Capture the cell that displays the provided text and extract its (X, Y) central coordinate. 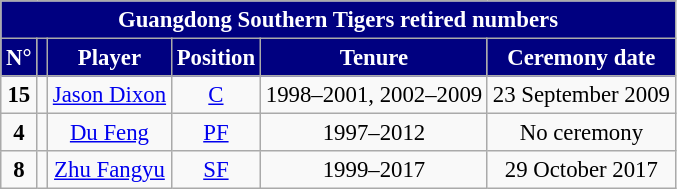
Jason Dixon (110, 95)
1998–2001, 2002–2009 (374, 95)
Tenure (374, 58)
1997–2012 (374, 133)
SF (216, 170)
8 (19, 170)
Guangdong Southern Tigers retired numbers (338, 20)
No ceremony (581, 133)
Ceremony date (581, 58)
23 September 2009 (581, 95)
Player (110, 58)
Du Feng (110, 133)
Position (216, 58)
PF (216, 133)
29 October 2017 (581, 170)
1999–2017 (374, 170)
4 (19, 133)
C (216, 95)
Zhu Fangyu (110, 170)
15 (19, 95)
N° (19, 58)
